Identify which cell holds the provided text, then report its [x, y] central coordinate. 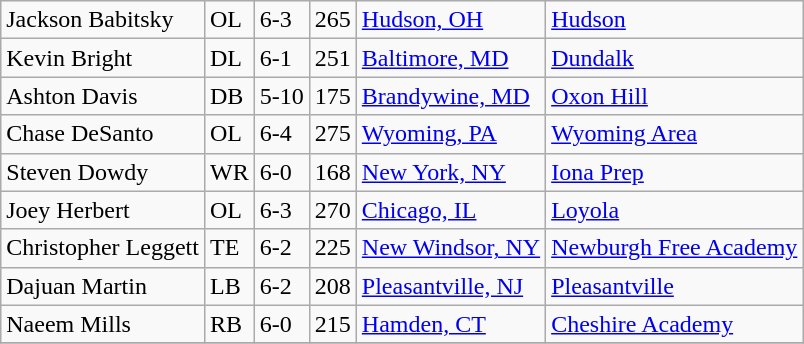
270 [332, 210]
Ashton Davis [103, 96]
TE [229, 248]
WR [229, 172]
Hamden, CT [450, 324]
Naeem Mills [103, 324]
265 [332, 20]
DB [229, 96]
168 [332, 172]
275 [332, 134]
RB [229, 324]
Baltimore, MD [450, 58]
Loyola [674, 210]
6-4 [282, 134]
251 [332, 58]
Cheshire Academy [674, 324]
Pleasantville [674, 286]
Pleasantville, NJ [450, 286]
DL [229, 58]
Hudson, OH [450, 20]
Chicago, IL [450, 210]
Oxon Hill [674, 96]
New Windsor, NY [450, 248]
Dajuan Martin [103, 286]
225 [332, 248]
Wyoming, PA [450, 134]
Hudson [674, 20]
215 [332, 324]
Kevin Bright [103, 58]
Dundalk [674, 58]
Christopher Leggett [103, 248]
LB [229, 286]
175 [332, 96]
Steven Dowdy [103, 172]
Chase DeSanto [103, 134]
6-1 [282, 58]
5-10 [282, 96]
Jackson Babitsky [103, 20]
Wyoming Area [674, 134]
Newburgh Free Academy [674, 248]
Brandywine, MD [450, 96]
Joey Herbert [103, 210]
208 [332, 286]
New York, NY [450, 172]
Iona Prep [674, 172]
